Find where the given text appears and provide that cell's center as [X, Y] coordinate. 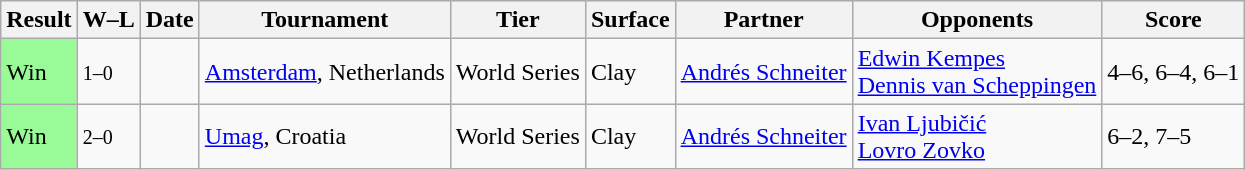
Opponents [977, 20]
Ivan Ljubičić Lovro Zovko [977, 136]
Score [1174, 20]
Edwin Kempes Dennis van Scheppingen [977, 72]
Umag, Croatia [324, 136]
1–0 [108, 72]
Date [170, 20]
Partner [764, 20]
4–6, 6–4, 6–1 [1174, 72]
6–2, 7–5 [1174, 136]
Amsterdam, Netherlands [324, 72]
Surface [630, 20]
Result [39, 20]
W–L [108, 20]
Tournament [324, 20]
Tier [518, 20]
2–0 [108, 136]
